Extract the (x, y) coordinate from the center of the cell holding the provided text.  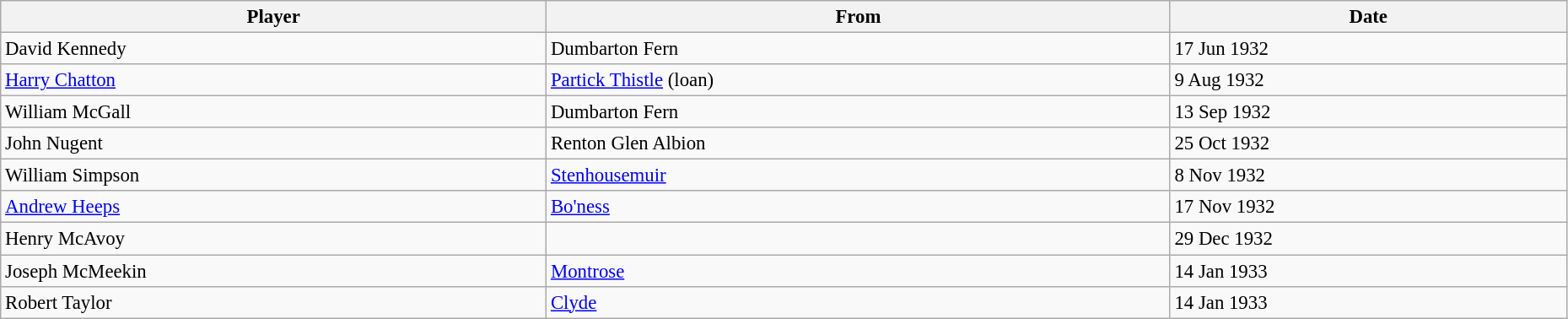
25 Oct 1932 (1368, 143)
29 Dec 1932 (1368, 239)
Montrose (859, 271)
9 Aug 1932 (1368, 80)
Player (273, 17)
Date (1368, 17)
Harry Chatton (273, 80)
William Simpson (273, 176)
David Kennedy (273, 49)
Robert Taylor (273, 302)
Clyde (859, 302)
Andrew Heeps (273, 207)
Bo'ness (859, 207)
John Nugent (273, 143)
17 Jun 1932 (1368, 49)
From (859, 17)
17 Nov 1932 (1368, 207)
8 Nov 1932 (1368, 176)
William McGall (273, 112)
13 Sep 1932 (1368, 112)
Joseph McMeekin (273, 271)
Stenhousemuir (859, 176)
Partick Thistle (loan) (859, 80)
Renton Glen Albion (859, 143)
Henry McAvoy (273, 239)
